Detect which cell encompasses the target text, then output its (x, y) center coordinate. 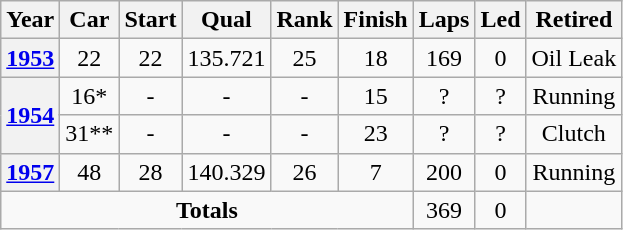
28 (150, 172)
135.721 (226, 58)
15 (376, 96)
16* (90, 96)
31** (90, 134)
Finish (376, 20)
18 (376, 58)
23 (376, 134)
Start (150, 20)
Year (30, 20)
Qual (226, 20)
Laps (444, 20)
Clutch (574, 134)
26 (304, 172)
48 (90, 172)
1957 (30, 172)
1954 (30, 115)
1953 (30, 58)
Car (90, 20)
7 (376, 172)
140.329 (226, 172)
Oil Leak (574, 58)
25 (304, 58)
Led (500, 20)
Retired (574, 20)
200 (444, 172)
369 (444, 210)
169 (444, 58)
Rank (304, 20)
Totals (207, 210)
